Locate the cell with the specified text and output its [X, Y] center coordinate. 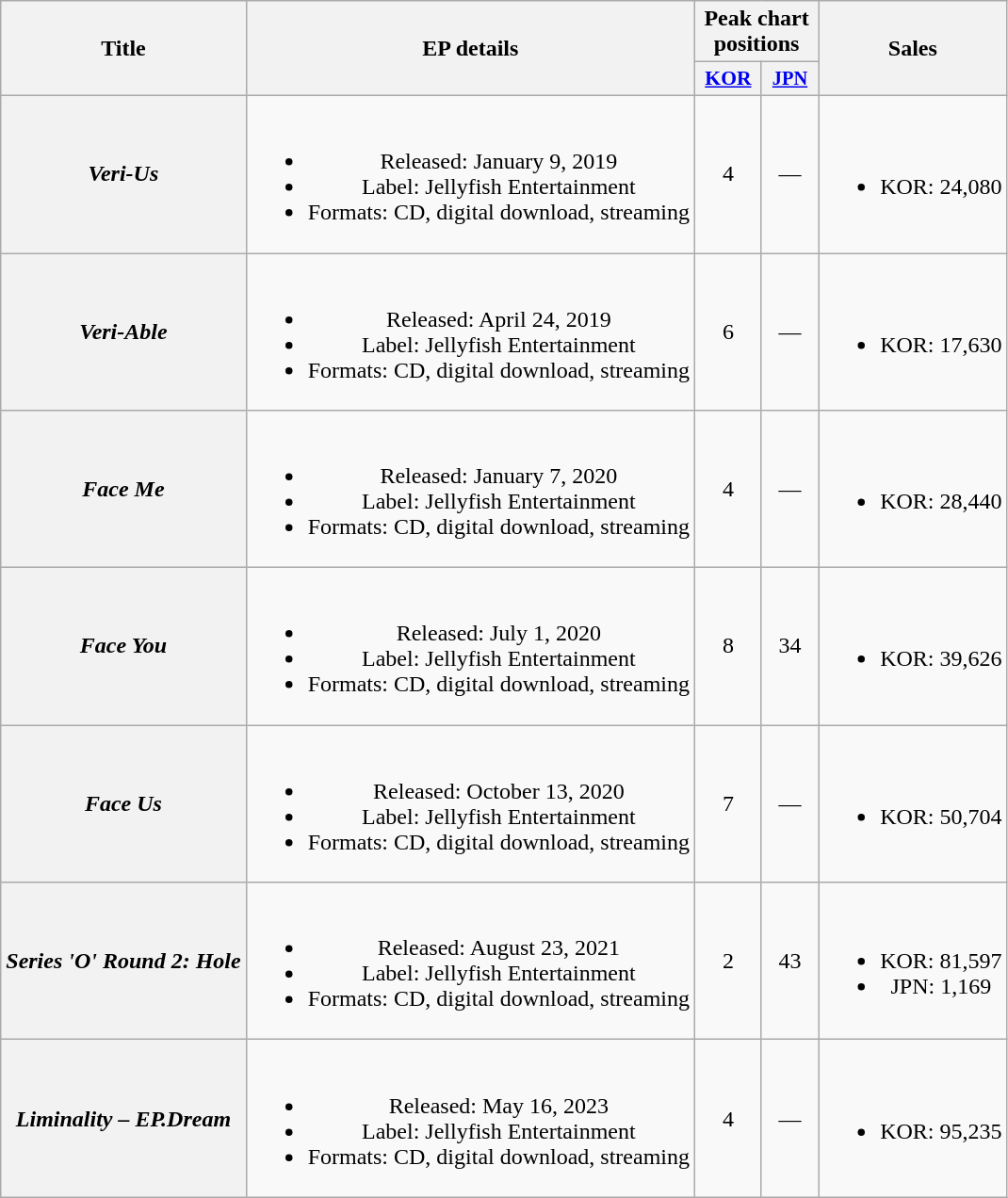
Released: October 13, 2020Label: Jellyfish EntertainmentFormats: CD, digital download, streaming [470, 804]
KOR: 95,235 [913, 1119]
Released: January 9, 2019Label: Jellyfish EntertainmentFormats: CD, digital download, streaming [470, 173]
KOR: 39,626 [913, 646]
KOR: 17,630 [913, 332]
Released: May 16, 2023Label: Jellyfish EntertainmentFormats: CD, digital download, streaming [470, 1119]
JPN [789, 79]
EP details [470, 49]
2 [729, 961]
Released: August 23, 2021Label: Jellyfish EntertainmentFormats: CD, digital download, streaming [470, 961]
Face Me [123, 490]
6 [729, 332]
KOR [729, 79]
Liminality – EP.Dream [123, 1119]
Sales [913, 49]
Released: July 1, 2020Label: Jellyfish EntertainmentFormats: CD, digital download, streaming [470, 646]
KOR: 28,440 [913, 490]
Released: April 24, 2019Label: Jellyfish EntertainmentFormats: CD, digital download, streaming [470, 332]
KOR: 81,597JPN: 1,169 [913, 961]
Face Us [123, 804]
8 [729, 646]
Veri-Us [123, 173]
34 [789, 646]
Peak chart positions [757, 32]
Title [123, 49]
Face You [123, 646]
KOR: 24,080 [913, 173]
Released: January 7, 2020Label: Jellyfish EntertainmentFormats: CD, digital download, streaming [470, 490]
KOR: 50,704 [913, 804]
43 [789, 961]
7 [729, 804]
Series 'O' Round 2: Hole [123, 961]
Veri-Able [123, 332]
